Pinpoint the cell where the given text exists, returning its (X, Y) midpoint coordinate. 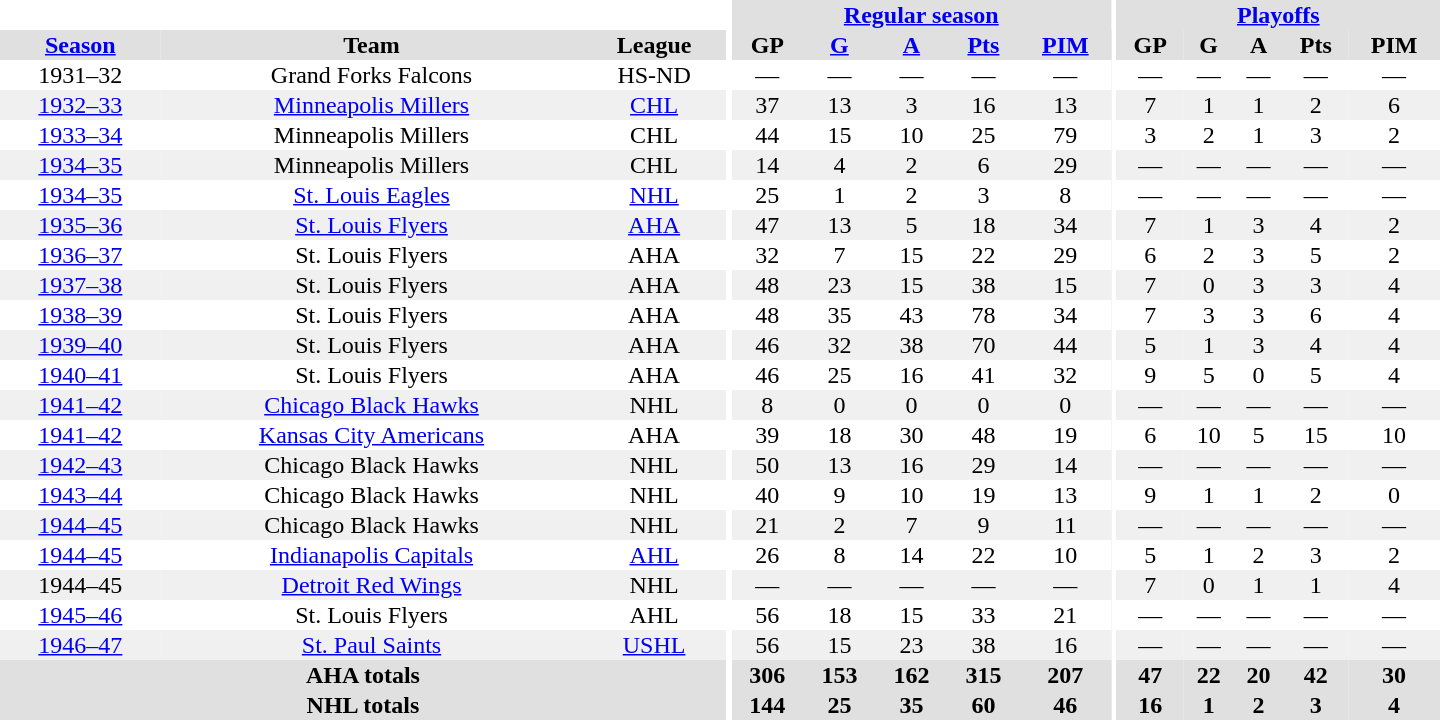
NHL totals (363, 705)
St. Louis Eagles (372, 195)
78 (983, 315)
Regular season (921, 15)
HS-ND (654, 75)
Playoffs (1278, 15)
207 (1065, 675)
39 (767, 435)
43 (911, 315)
1942–43 (80, 465)
315 (983, 675)
Detroit Red Wings (372, 585)
Grand Forks Falcons (372, 75)
70 (983, 345)
41 (983, 375)
153 (839, 675)
1935–36 (80, 225)
26 (767, 555)
1937–38 (80, 285)
11 (1065, 525)
1945–46 (80, 615)
79 (1065, 135)
40 (767, 495)
League (654, 45)
1946–47 (80, 645)
42 (1316, 675)
Indianapolis Capitals (372, 555)
Team (372, 45)
1936–37 (80, 255)
1931–32 (80, 75)
St. Paul Saints (372, 645)
Kansas City Americans (372, 435)
306 (767, 675)
AHA totals (363, 675)
37 (767, 105)
Season (80, 45)
1938–39 (80, 315)
144 (767, 705)
1940–41 (80, 375)
60 (983, 705)
162 (911, 675)
USHL (654, 645)
1932–33 (80, 105)
50 (767, 465)
1933–34 (80, 135)
33 (983, 615)
1939–40 (80, 345)
20 (1259, 675)
1943–44 (80, 495)
